Identify which cell holds the provided text, then report its (X, Y) central coordinate. 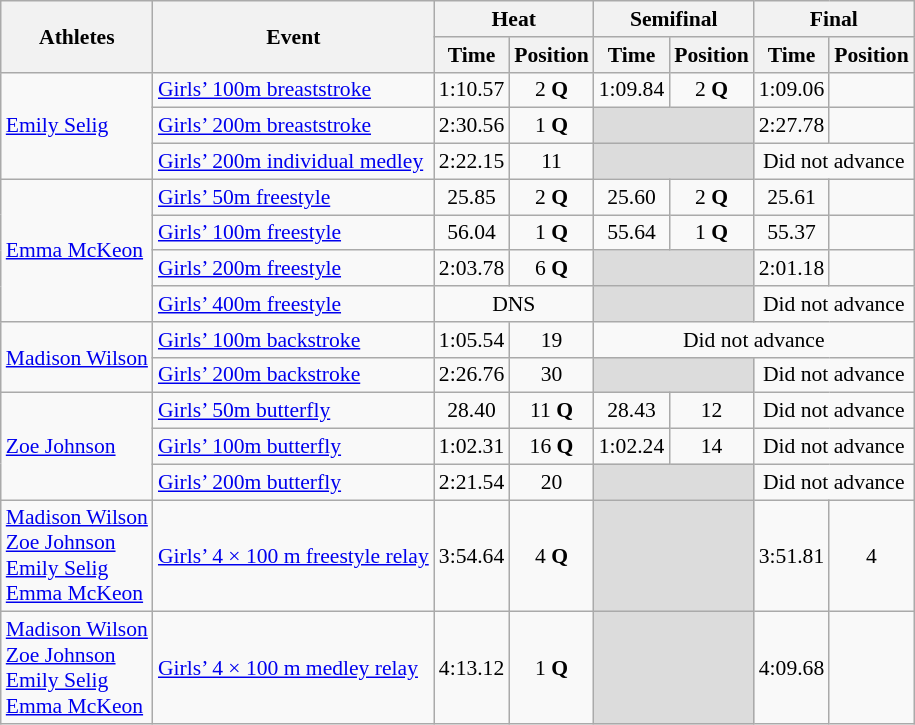
Girls’ 400m freestyle (294, 304)
Emily Selig (77, 126)
2:30.56 (472, 126)
28.43 (632, 411)
Event (294, 36)
30 (551, 375)
DNS (514, 304)
4:09.68 (792, 668)
4 Q (551, 556)
Semifinal (674, 19)
1:09.84 (632, 90)
28.40 (472, 411)
2:22.15 (472, 162)
16 Q (551, 447)
1:02.24 (632, 447)
1:10.57 (472, 90)
Girls’ 50m freestyle (294, 197)
Final (834, 19)
Girls’ 200m butterfly (294, 482)
12 (711, 411)
Girls’ 200m breaststroke (294, 126)
3:51.81 (792, 556)
2:01.18 (792, 269)
Girls’ 50m butterfly (294, 411)
Girls’ 200m freestyle (294, 269)
4 (871, 556)
1:02.31 (472, 447)
55.64 (632, 233)
19 (551, 340)
25.60 (632, 197)
Emma McKeon (77, 250)
14 (711, 447)
Girls’ 100m breaststroke (294, 90)
Girls’ 4 × 100 m freestyle relay (294, 556)
1:05.54 (472, 340)
11 (551, 162)
Madison Wilson (77, 358)
1:09.06 (792, 90)
11 Q (551, 411)
Girls’ 200m backstroke (294, 375)
Girls’ 200m individual medley (294, 162)
6 Q (551, 269)
Heat (514, 19)
Athletes (77, 36)
Girls’ 100m butterfly (294, 447)
2:27.78 (792, 126)
25.61 (792, 197)
Girls’ 100m freestyle (294, 233)
2:03.78 (472, 269)
4:13.12 (472, 668)
25.85 (472, 197)
2:21.54 (472, 482)
3:54.64 (472, 556)
56.04 (472, 233)
55.37 (792, 233)
Zoe Johnson (77, 446)
Girls’ 4 × 100 m medley relay (294, 668)
Girls’ 100m backstroke (294, 340)
20 (551, 482)
2:26.76 (472, 375)
